For the text-containing cell, return its midpoint in (x, y) coordinate format. 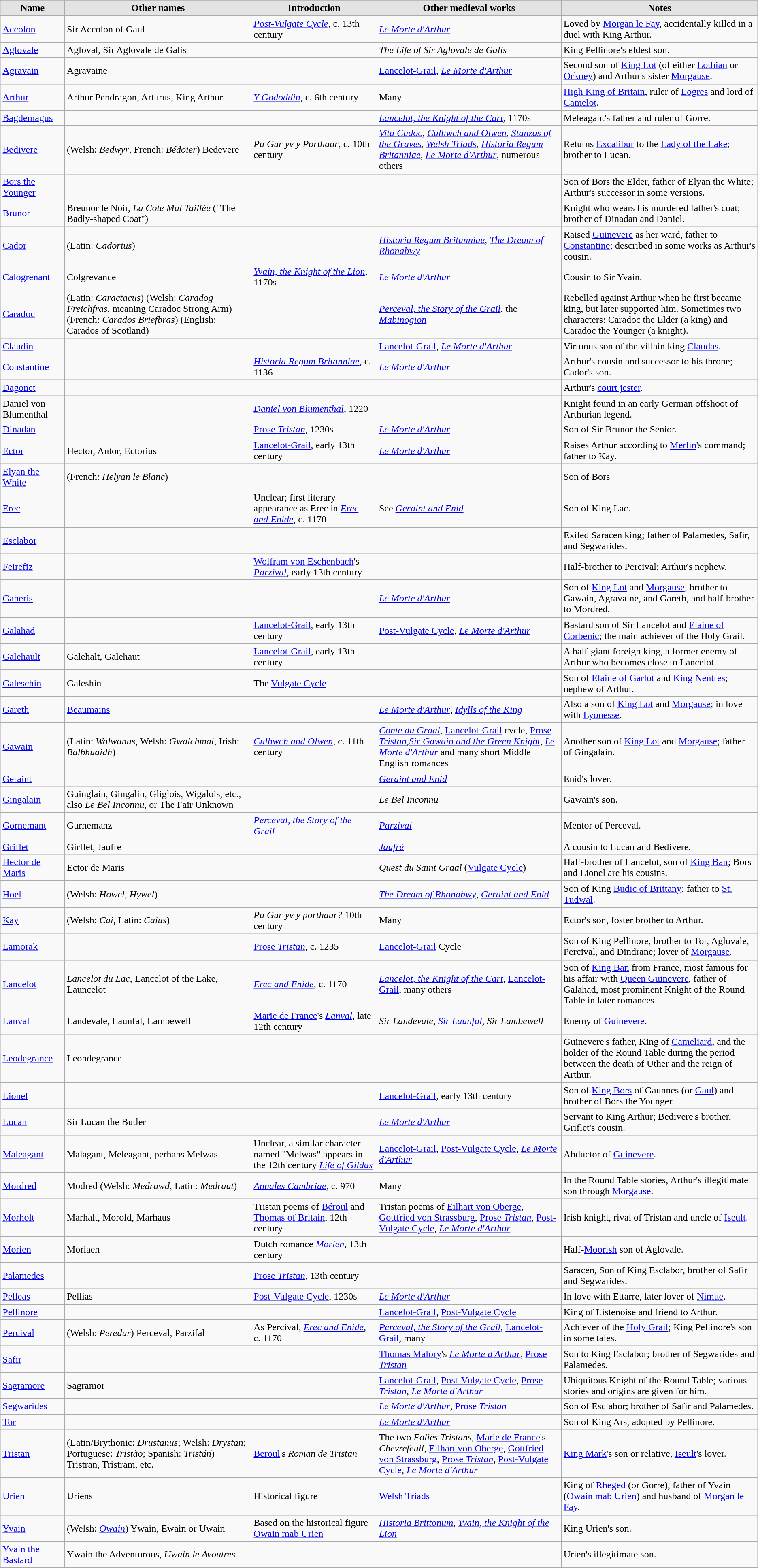
Morien (32, 1249)
Son of King Ars, adopted by Pellinore. (659, 1422)
Y Gododdin, c. 6th century (314, 97)
Palamedes (32, 1276)
Son of Sir Brunor the Senior. (659, 430)
A cousin to Lucan and Bedivere. (659, 847)
Arthur (32, 97)
Percival (32, 1333)
Gawain (32, 747)
Beroul's Roman de Tristan (314, 1454)
Ector's son, foster brother to Arthur. (659, 920)
Gornemant (32, 826)
Geraint and Enid (469, 779)
Aglovale (32, 50)
King Pellinore's eldest son. (659, 50)
Yvain, the Knight of the Lion, 1170s (314, 277)
(Welsh: Bedwyr, French: Bédoier) Bedevere (158, 150)
See Geraint and Enid (469, 509)
Lanval (32, 1021)
Gareth (32, 709)
Bastard son of Sir Lancelot and Elaine of Corbenic; the main achiever of the Holy Grail. (659, 630)
(Latin/Brythonic: Drustanus; Welsh: Drystan; Portuguese: Tristão; Spanish: Tristán) Tristran, Tristram, etc. (158, 1454)
Lancelot, the Knight of the Cart, Lancelot-Grail, many others (469, 984)
Brunor (32, 213)
Kay (32, 920)
Mentor of Perceval. (659, 826)
Prose Tristan, c. 1235 (314, 947)
Pelleas (32, 1297)
Yvain (32, 1528)
Galeschin (32, 683)
As Percival, Erec and Enide, c. 1170 (314, 1333)
Guinevere's father, King of Cameliard, and the holder of the Round Table during the period between the death of Uther and the reign of Arthur. (659, 1059)
Saracen, Son of King Esclabor, brother of Safir and Segwarides. (659, 1276)
Loved by Morgan le Fay, accidentally killed in a duel with King Arthur. (659, 29)
In the Round Table stories, Arthur's illegitimate son through Morgause. (659, 1186)
King Urien's son. (659, 1528)
Historia Brittonum, Yvain, the Knight of the Lion (469, 1528)
Ector de Maris (158, 867)
Arthur's court jester. (659, 388)
Post-Vulgate Cycle, 1230s (314, 1297)
Gurnemanz (158, 826)
Culhwch and Olwen, c. 11th century (314, 747)
Pellinore (32, 1312)
Historia Regum Britanniae, The Dream of Rhonabwy (469, 245)
Irish knight, rival of Tristan and uncle of Iseult. (659, 1217)
King of Rheged (or Gorre), father of Yvain (Owain mab Urien) and husband of Morgan le Fay. (659, 1496)
Abductor of Guinevere. (659, 1154)
The Vulgate Cycle (314, 683)
Galehault (32, 657)
Raises Arthur according to Merlin's command; father to Kay. (659, 450)
Son of King Lot and Morgause, brother to Gawain, Agravaine, and Gareth, and half-brother to Mordred. (659, 599)
Lancelot du Lac, Lancelot of the Lake, Launcelot (158, 984)
Dutch romance Morien, 13th century (314, 1249)
Exiled Saracen king; father of Palamedes, Safir, and Segwarides. (659, 540)
(Latin: Cadorius) (158, 245)
Gawain's son. (659, 799)
Agravaine (158, 70)
Cador (32, 245)
King of Listenoise and friend to Arthur. (659, 1312)
Lancelot, the Knight of the Cart, 1170s (469, 118)
Son of Bors (659, 477)
Introduction (314, 8)
Leondegrance (158, 1059)
Safir (32, 1359)
Uriens (158, 1496)
Urien's illegitimate son. (659, 1554)
Pa Gur yv y Porthaur, c. 10th century (314, 150)
Son of King Budic of Brittany; father to St. Tudwal. (659, 894)
Raised Guinevere as her ward, father to Constantine; described in some works as Arthur's cousin. (659, 245)
Sir Lucan the Butler (158, 1122)
Based on the historical figure Owain mab Urien (314, 1528)
In love with Ettarre, later lover of Nimue. (659, 1297)
Half-Moorish son of Aglovale. (659, 1249)
Daniel von Blumenthal, 1220 (314, 409)
(Latin: Caractacus) (Welsh: Caradog Freichfras, meaning Caradoc Strong Arm) (French: Carados Briefbras) (English: Carados of Scotland) (158, 314)
Galehalt, Galehaut (158, 657)
Beaumains (158, 709)
Conte du Graal, Lancelot-Grail cycle, Prose Tristan,Sir Gawain and the Green Knight, Le Morte d'Arthur and many short Middle English romances (469, 747)
Colgrevance (158, 277)
Jaufré (469, 847)
Dagonet (32, 388)
Accolon (32, 29)
Landevale, Launfal, Lambewell (158, 1021)
Caradoc (32, 314)
Lucan (32, 1122)
Pellias (158, 1297)
Bors the Younger (32, 187)
Moriaen (158, 1249)
Pa Gur yv y porthaur? 10th century (314, 920)
Perceval, the Story of the Grail (314, 826)
Girflet, Jaufre (158, 847)
Half-brother of Lancelot, son of King Ban; Bors and Lionel are his cousins. (659, 867)
Annales Cambriae, c. 970 (314, 1186)
Historia Regum Britanniae, c. 1136 (314, 367)
Erec (32, 509)
Geraint (32, 779)
Feirefiz (32, 567)
Gaheris (32, 599)
Servant to King Arthur; Bedivere's brother, Griflet's cousin. (659, 1122)
Le Morte d'Arthur, Idylls of the King (469, 709)
Historical figure (314, 1496)
Hector de Maris (32, 867)
Knight found in an early German offshoot of Arthurian legend. (659, 409)
Post-Vulgate Cycle, Le Morte d'Arthur (469, 630)
Ywain the Adventurous, Uwain le Avoutres (158, 1554)
Sagramore (32, 1386)
A half-giant foreign king, a former enemy of Arthur who becomes close to Lancelot. (659, 657)
Ubiquitous Knight of the Round Table; various stories and origins are given for him. (659, 1386)
Enemy of Guinevere. (659, 1021)
Leodegrance (32, 1059)
Prose Tristan, 1230s (314, 430)
Urien (32, 1496)
Bedivere (32, 150)
Guinglain, Gingalin, Gliglois, Wigalois, etc., also Le Bel Inconnu, or The Fair Unknown (158, 799)
Other names (158, 8)
Hoel (32, 894)
Gingalain (32, 799)
Son of King Bors of Gaunnes (or Gaul) and brother of Bors the Younger. (659, 1096)
Lancelot-Grail, Post-Vulgate Cycle (469, 1312)
Le Morte d'Arthur, Prose Tristan (469, 1406)
Another son of King Lot and Morgause; father of Gingalain. (659, 747)
Sir Accolon of Gaul (158, 29)
Virtuous son of the villain king Claudas. (659, 346)
Name (32, 8)
Segwarides (32, 1406)
Breunor le Noir, La Cote Mal Taillée ("The Badly-shaped Coat") (158, 213)
Perceval, the Story of the Grail, Lancelot-Grail, many (469, 1333)
Perceval, the Story of the Grail, the Mabinogion (469, 314)
(French: Helyan le Blanc) (158, 477)
Sagramor (158, 1386)
Griflet (32, 847)
Erec and Enide, c. 1170 (314, 984)
Enid's lover. (659, 779)
Lamorak (32, 947)
Maleagant (32, 1154)
Vita Cadoc, Culhwch and Olwen, Stanzas of the Graves, Welsh Triads, Historia Regum Britanniae, Le Morte d'Arthur, numerous others (469, 150)
Notes (659, 8)
Bagdemagus (32, 118)
Claudin (32, 346)
Tristan poems of Eilhart von Oberge, Gottfried von Strassburg, Prose Tristan, Post-Vulgate Cycle, Le Morte d'Arthur (469, 1217)
Lancelot (32, 984)
Post-Vulgate Cycle, c. 13th century (314, 29)
Achiever of the Holy Grail; King Pellinore's son in some tales. (659, 1333)
King Mark's son or relative, Iseult's lover. (659, 1454)
Son to King Esclabor; brother of Segwarides and Palamedes. (659, 1359)
Son of Esclabor; brother of Safir and Palamedes. (659, 1406)
Second son of King Lot (of either Lothian or Orkney) and Arthur's sister Morgause. (659, 70)
Tristan (32, 1454)
(Welsh: Owain) Ywain, Ewain or Uwain (158, 1528)
Cousin to Sir Yvain. (659, 277)
Sir Landevale, Sir Launfal, Sir Lambewell (469, 1021)
Unclear; first literary appearance as Erec in Erec and Enide, c. 1170 (314, 509)
Hector, Antor, Ectorius (158, 450)
Son of Bors the Elder, father of Elyan the White; Arthur's successor in some versions. (659, 187)
The Life of Sir Aglovale de Galis (469, 50)
Son of King Pellinore, brother to Tor, Aglovale, Percival, and Dindrane; lover of Morgause. (659, 947)
Yvain the Bastard (32, 1554)
Dinadan (32, 430)
Thomas Malory's Le Morte d'Arthur, Prose Tristan (469, 1359)
Elyan the White (32, 477)
Returns Excalibur to the Lady of the Lake; brother to Lucan. (659, 150)
High King of Britain, ruler of Logres and lord of Camelot. (659, 97)
Malagant, Meleagant, perhaps Melwas (158, 1154)
Galeshin (158, 683)
(Latin: Walwanus, Welsh: Gwalchmai, Irish: Balbhuaidh) (158, 747)
Ector (32, 450)
Morholt (32, 1217)
Constantine (32, 367)
Tristan poems of Béroul and Thomas of Britain, 12th century (314, 1217)
Tor (32, 1422)
Arthur Pendragon, Arturus, King Arthur (158, 97)
Son of King Lac. (659, 509)
Marie de France's Lanval, late 12th century (314, 1021)
Arthur's cousin and successor to his throne; Cador's son. (659, 367)
Son of Elaine of Garlot and King Nentres; nephew of Arthur. (659, 683)
Daniel von Blumenthal (32, 409)
Esclabor (32, 540)
Agloval, Sir Aglovale de Galis (158, 50)
Quest du Saint Graal (Vulgate Cycle) (469, 867)
Prose Tristan, 13th century (314, 1276)
Half-brother to Percival; Arthur's nephew. (659, 567)
(Welsh: Cai, Latin: Caius) (158, 920)
Mordred (32, 1186)
Le Bel Inconnu (469, 799)
Also a son of King Lot and Morgause; in love with Lyonesse. (659, 709)
Lionel (32, 1096)
Parzival (469, 826)
Meleagant's father and ruler of Gorre. (659, 118)
Modred (Welsh: Medrawd, Latin: Medraut) (158, 1186)
Lancelot-Grail, Post-Vulgate Cycle, Le Morte d'Arthur (469, 1154)
Lancelot-Grail Cycle (469, 947)
Wolfram von Eschenbach's Parzival, early 13th century (314, 567)
Marhalt, Morold, Marhaus (158, 1217)
Welsh Triads (469, 1496)
Calogrenant (32, 277)
Unclear, a similar character named "Melwas" appears in the 12th century Life of Gildas (314, 1154)
(Welsh: Peredur) Perceval, Parzifal (158, 1333)
Knight who wears his murdered father's coat; brother of Dinadan and Daniel. (659, 213)
The Dream of Rhonabwy, Geraint and Enid (469, 894)
Other medieval works (469, 8)
Galahad (32, 630)
Agravain (32, 70)
(Welsh: Howel, Hywel) (158, 894)
Lancelot-Grail, Post-Vulgate Cycle, Prose Tristan, Le Morte d'Arthur (469, 1386)
